For the text-containing cell, return its midpoint in [x, y] coordinate format. 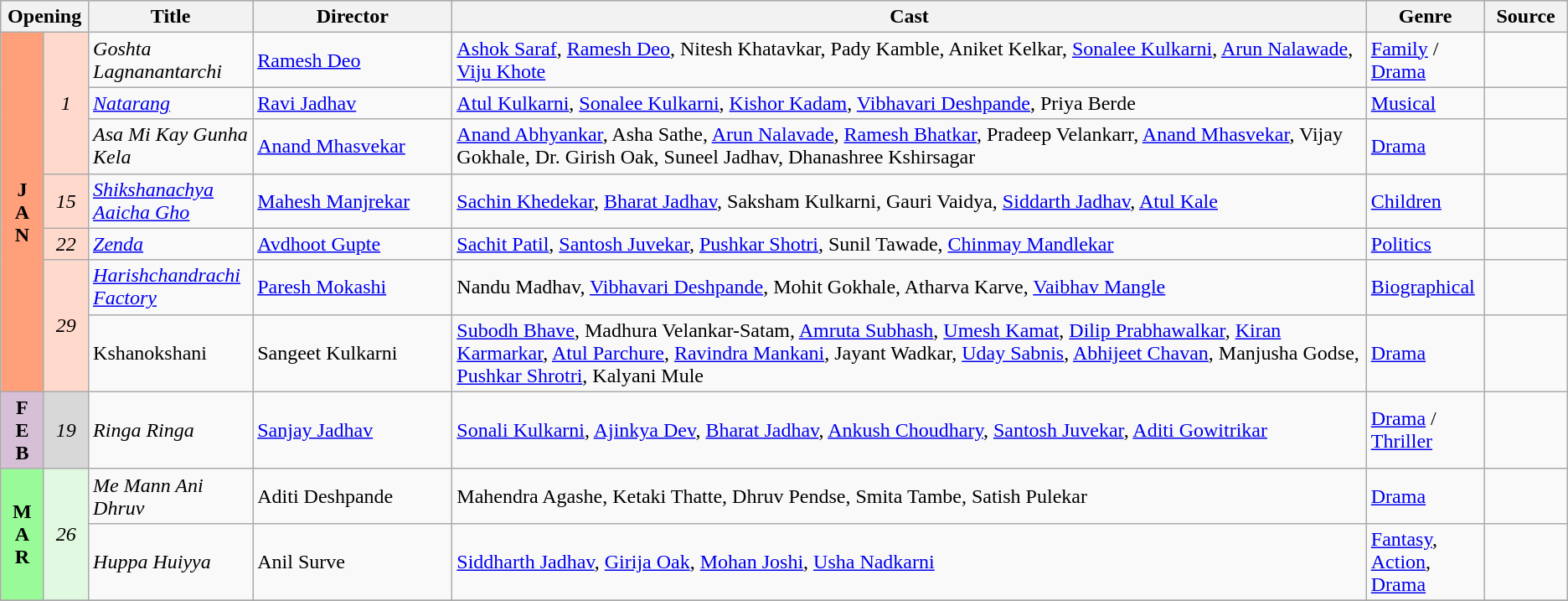
Aditi Deshpande [353, 496]
Asa Mi Kay Gunha Kela [171, 146]
Children [1426, 201]
15 [65, 201]
Fantasy, Action, Drama [1426, 562]
19 [65, 430]
Source [1526, 17]
FEB [22, 430]
Ringa Ringa [171, 430]
26 [65, 535]
Sachit Patil, Santosh Juvekar, Pushkar Shotri, Sunil Tawade, Chinmay Mandlekar [910, 244]
Shikshanachya Aaicha Gho [171, 201]
Sachin Khedekar, Bharat Jadhav, Saksham Kulkarni, Gauri Vaidya, Siddarth Jadhav, Atul Kale [910, 201]
1 [65, 103]
Politics [1426, 244]
Ravi Jadhav [353, 103]
Goshta Lagnanantarchi [171, 60]
Me Mann Ani Dhruv [171, 496]
Huppa Huiyya [171, 562]
Natarang [171, 103]
Zenda [171, 244]
Paresh Mokashi [353, 287]
Cast [910, 17]
Mahendra Agashe, Ketaki Thatte, Dhruv Pendse, Smita Tambe, Satish Pulekar [910, 496]
Anand Mhasvekar [353, 146]
Genre [1426, 17]
Ramesh Deo [353, 60]
Ashok Saraf, Ramesh Deo, Nitesh Khatavkar, Pady Kamble, Aniket Kelkar, Sonalee Kulkarni, Arun Nalawade, Viju Khote [910, 60]
22 [65, 244]
Director [353, 17]
Sangeet Kulkarni [353, 353]
Nandu Madhav, Vibhavari Deshpande, Mohit Gokhale, Atharva Karve, Vaibhav Mangle [910, 287]
Drama / Thriller [1426, 430]
Avdhoot Gupte [353, 244]
29 [65, 325]
Biographical [1426, 287]
Mahesh Manjrekar [353, 201]
Family / Drama [1426, 60]
Sonali Kulkarni, Ajinkya Dev, Bharat Jadhav, Ankush Choudhary, Santosh Juvekar, Aditi Gowitrikar [910, 430]
Harishchandrachi Factory [171, 287]
Sanjay Jadhav [353, 430]
Siddharth Jadhav, Girija Oak, Mohan Joshi, Usha Nadkarni [910, 562]
JAN [22, 212]
Opening [45, 17]
Title [171, 17]
Atul Kulkarni, Sonalee Kulkarni, Kishor Kadam, Vibhavari Deshpande, Priya Berde [910, 103]
MAR [22, 535]
Kshanokshani [171, 353]
Anil Surve [353, 562]
Musical [1426, 103]
